Capture the cell that displays the provided text and extract its (x, y) central coordinate. 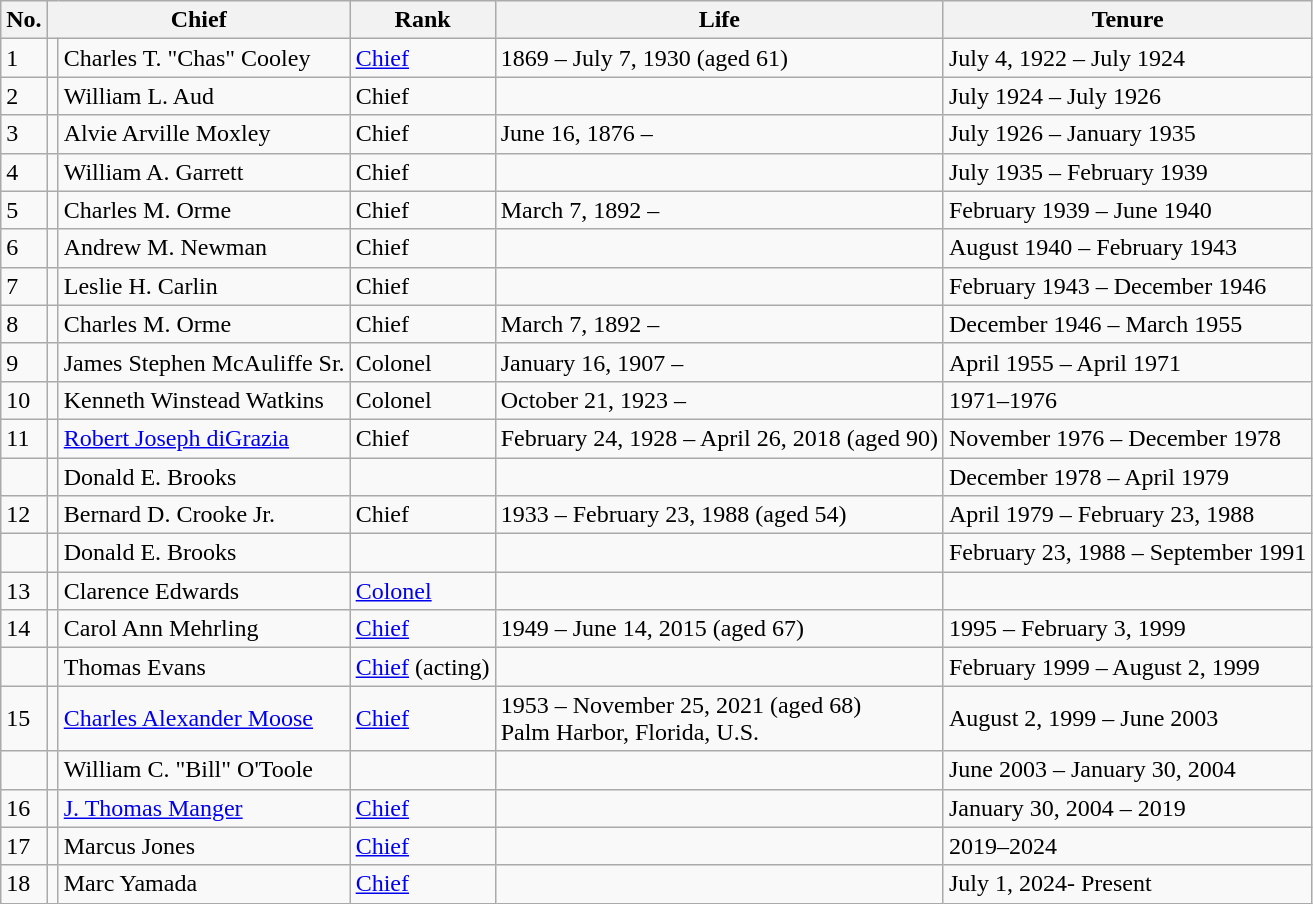
Marc Yamada (204, 884)
J. Thomas Manger (204, 808)
Robert Joseph diGrazia (204, 438)
Carol Ann Mehrling (204, 629)
1869 – July 7, 1930 (aged 61) (719, 58)
August 1940 – February 1943 (1127, 248)
4 (24, 172)
Kenneth Winstead Watkins (204, 400)
16 (24, 808)
10 (24, 400)
January 30, 2004 – 2019 (1127, 808)
November 1976 – December 1978 (1127, 438)
1933 – February 23, 1988 (aged 54) (719, 515)
February 1999 – August 2, 1999 (1127, 667)
12 (24, 515)
15 (24, 718)
July 1, 2024- Present (1127, 884)
William A. Garrett (204, 172)
Alvie Arville Moxley (204, 134)
February 1939 – June 1940 (1127, 210)
December 1978 – April 1979 (1127, 477)
1949 – June 14, 2015 (aged 67) (719, 629)
2019–2024 (1127, 846)
14 (24, 629)
11 (24, 438)
July 1924 – July 1926 (1127, 96)
April 1955 – April 1971 (1127, 362)
17 (24, 846)
Clarence Edwards (204, 591)
February 1943 – December 1946 (1127, 286)
August 2, 1999 – June 2003 (1127, 718)
8 (24, 324)
5 (24, 210)
Tenure (1127, 20)
No. (24, 20)
2 (24, 96)
July 1926 – January 1935 (1127, 134)
1971–1976 (1127, 400)
Bernard D. Crooke Jr. (204, 515)
Marcus Jones (204, 846)
Chief (acting) (422, 667)
April 1979 – February 23, 1988 (1127, 515)
9 (24, 362)
February 23, 1988 – September 1991 (1127, 553)
13 (24, 591)
June 2003 – January 30, 2004 (1127, 770)
3 (24, 134)
July 1935 – February 1939 (1127, 172)
1953 – November 25, 2021 (aged 68)Palm Harbor, Florida, U.S. (719, 718)
Charles T. "Chas" Cooley (204, 58)
Andrew M. Newman (204, 248)
James Stephen McAuliffe Sr. (204, 362)
Thomas Evans (204, 667)
1995 – February 3, 1999 (1127, 629)
January 16, 1907 – (719, 362)
June 16, 1876 – (719, 134)
February 24, 1928 – April 26, 2018 (aged 90) (719, 438)
December 1946 – March 1955 (1127, 324)
October 21, 1923 – (719, 400)
William L. Aud (204, 96)
1 (24, 58)
Leslie H. Carlin (204, 286)
July 4, 1922 – July 1924 (1127, 58)
William C. "Bill" O'Toole (204, 770)
Charles Alexander Moose (204, 718)
Rank (422, 20)
6 (24, 248)
Life (719, 20)
7 (24, 286)
18 (24, 884)
